Determine the [x, y] coordinate at the center of the cell enclosing the given text.  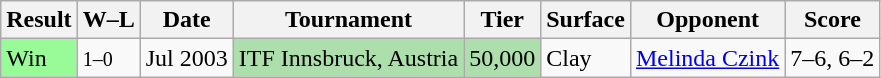
Opponent [707, 20]
Result [39, 20]
Clay [586, 58]
Win [39, 58]
Surface [586, 20]
Tier [502, 20]
Jul 2003 [186, 58]
Melinda Czink [707, 58]
50,000 [502, 58]
Date [186, 20]
1–0 [108, 58]
Tournament [348, 20]
W–L [108, 20]
ITF Innsbruck, Austria [348, 58]
7–6, 6–2 [832, 58]
Score [832, 20]
